Provide the (x, y) coordinate of the cell's center where the given text is located.  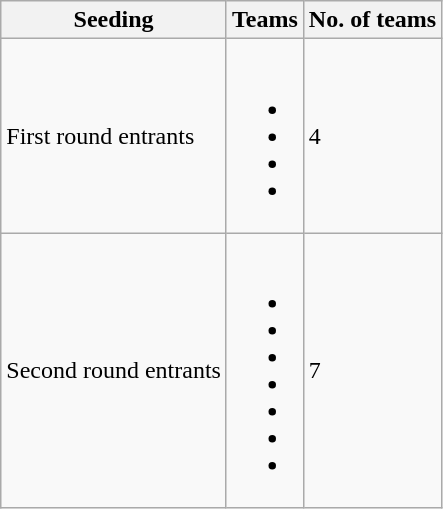
No. of teams (372, 20)
Second round entrants (114, 370)
4 (372, 136)
First round entrants (114, 136)
Seeding (114, 20)
7 (372, 370)
Teams (264, 20)
